For the text-containing cell, return its midpoint in (x, y) coordinate format. 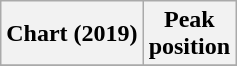
Chart (2019) (72, 34)
Peak position (189, 34)
